Search for the cell housing the specified text and yield its (x, y) center coordinate. 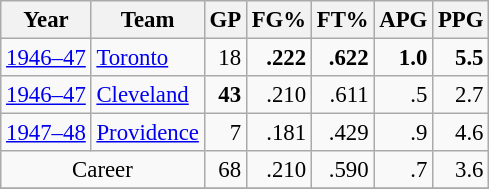
43 (225, 95)
68 (225, 170)
.7 (404, 170)
5.5 (461, 58)
3.6 (461, 170)
.181 (278, 133)
.9 (404, 133)
Year (46, 20)
2.7 (461, 95)
Providence (148, 133)
.622 (342, 58)
.429 (342, 133)
PPG (461, 20)
FT% (342, 20)
APG (404, 20)
.222 (278, 58)
Cleveland (148, 95)
.611 (342, 95)
1947–48 (46, 133)
Career (102, 170)
.590 (342, 170)
FG% (278, 20)
7 (225, 133)
4.6 (461, 133)
1.0 (404, 58)
18 (225, 58)
Team (148, 20)
GP (225, 20)
Toronto (148, 58)
.5 (404, 95)
